Return the (X, Y) coordinate for the center point of the cell that contains the specified text.  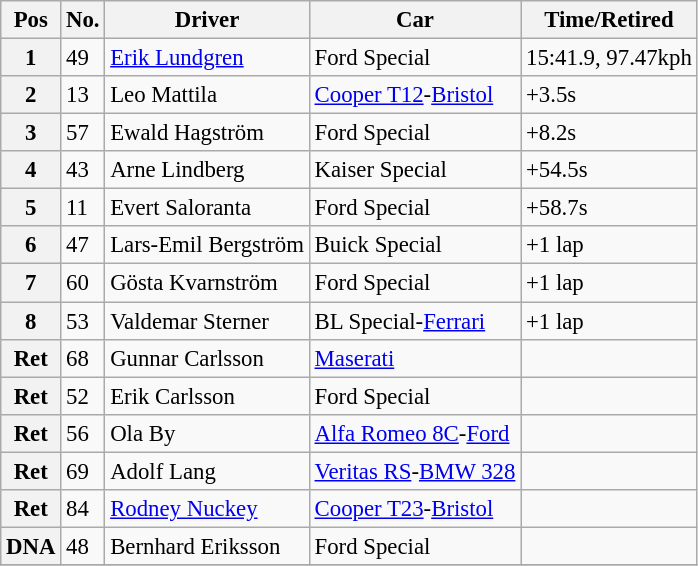
Lars-Emil Bergström (207, 245)
2 (31, 95)
47 (83, 245)
53 (83, 321)
48 (83, 546)
13 (83, 95)
4 (31, 170)
Buick Special (414, 245)
+58.7s (609, 208)
Alfa Romeo 8C-Ford (414, 433)
Cooper T12-Bristol (414, 95)
8 (31, 321)
49 (83, 58)
Cooper T23-Bristol (414, 509)
84 (83, 509)
Leo Mattila (207, 95)
+3.5s (609, 95)
Arne Lindberg (207, 170)
Car (414, 20)
1 (31, 58)
Gösta Kvarnström (207, 283)
Erik Carlsson (207, 396)
43 (83, 170)
5 (31, 208)
DNA (31, 546)
60 (83, 283)
56 (83, 433)
7 (31, 283)
+8.2s (609, 133)
52 (83, 396)
6 (31, 245)
BL Special-Ferrari (414, 321)
15:41.9, 97.47kph (609, 58)
Ewald Hagström (207, 133)
57 (83, 133)
11 (83, 208)
Veritas RS-BMW 328 (414, 471)
Gunnar Carlsson (207, 358)
Adolf Lang (207, 471)
Bernhard Eriksson (207, 546)
Ola By (207, 433)
Evert Saloranta (207, 208)
Valdemar Sterner (207, 321)
+54.5s (609, 170)
69 (83, 471)
No. (83, 20)
Maserati (414, 358)
Driver (207, 20)
Pos (31, 20)
Kaiser Special (414, 170)
3 (31, 133)
68 (83, 358)
Rodney Nuckey (207, 509)
Time/Retired (609, 20)
Erik Lundgren (207, 58)
